Identify which cell holds the provided text, then report its (x, y) central coordinate. 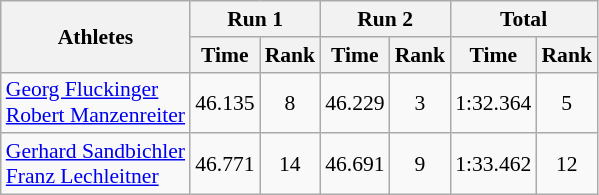
Run 1 (255, 19)
46.229 (354, 102)
46.135 (224, 102)
3 (420, 102)
Georg FluckingerRobert Manzenreiter (96, 102)
1:33.462 (493, 164)
46.771 (224, 164)
14 (290, 164)
12 (566, 164)
Athletes (96, 36)
9 (420, 164)
Gerhard SandbichlerFranz Lechleitner (96, 164)
8 (290, 102)
1:32.364 (493, 102)
Run 2 (385, 19)
Total (524, 19)
46.691 (354, 164)
5 (566, 102)
